Determine the [x, y] coordinate at the center of the cell enclosing the given text.  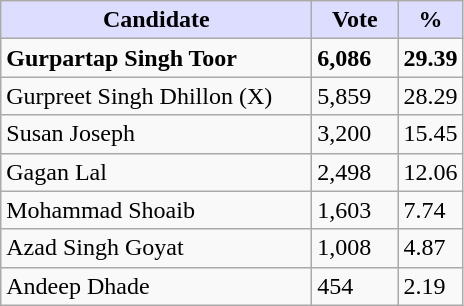
29.39 [430, 58]
Vote [355, 20]
2.19 [430, 286]
% [430, 20]
1,603 [355, 210]
12.06 [430, 172]
Gurpreet Singh Dhillon (X) [156, 96]
2,498 [355, 172]
15.45 [430, 134]
Azad Singh Goyat [156, 248]
Gagan Lal [156, 172]
7.74 [430, 210]
Andeep Dhade [156, 286]
3,200 [355, 134]
Candidate [156, 20]
28.29 [430, 96]
1,008 [355, 248]
Susan Joseph [156, 134]
Mohammad Shoaib [156, 210]
454 [355, 286]
5,859 [355, 96]
6,086 [355, 58]
Gurpartap Singh Toor [156, 58]
4.87 [430, 248]
